Provide the (x, y) coordinate of the cell's center where the given text is located.  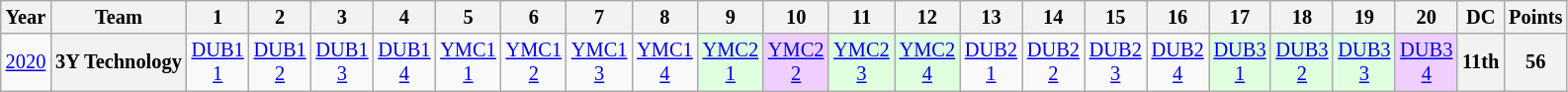
19 (1364, 17)
DUB31 (1240, 62)
DUB23 (1115, 62)
Year (26, 17)
Team (119, 17)
DUB12 (281, 62)
2020 (26, 62)
DUB21 (991, 62)
56 (1535, 62)
12 (927, 17)
3Y Technology (119, 62)
DUB14 (403, 62)
DUB24 (1178, 62)
9 (731, 17)
13 (991, 17)
17 (1240, 17)
14 (1054, 17)
11 (861, 17)
18 (1301, 17)
4 (403, 17)
15 (1115, 17)
6 (534, 17)
YMC11 (468, 62)
5 (468, 17)
2 (281, 17)
DC (1481, 17)
10 (796, 17)
YMC12 (534, 62)
11th (1481, 62)
7 (599, 17)
YMC24 (927, 62)
3 (342, 17)
DUB13 (342, 62)
YMC13 (599, 62)
DUB34 (1426, 62)
DUB33 (1364, 62)
16 (1178, 17)
20 (1426, 17)
1 (218, 17)
Points (1535, 17)
YMC14 (664, 62)
YMC23 (861, 62)
DUB11 (218, 62)
YMC21 (731, 62)
DUB22 (1054, 62)
YMC22 (796, 62)
8 (664, 17)
DUB32 (1301, 62)
